Find where the given text appears and provide that cell's center as [X, Y] coordinate. 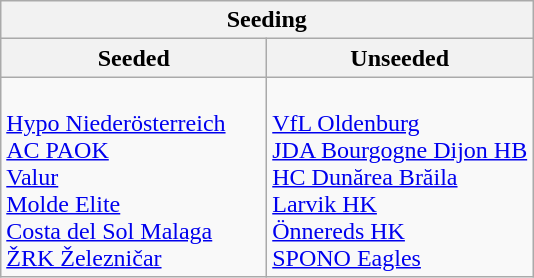
Seeding [267, 20]
Seeded [134, 58]
Hypo Niederösterreich AC PAOK Valur Molde Elite Costa del Sol Malaga ŽRK Železničar [134, 177]
Unseeded [400, 58]
VfL Oldenburg JDA Bourgogne Dijon HB HC Dunărea Brăila Larvik HK Önnereds HK SPONO Eagles [400, 177]
